For the text-containing cell, return its midpoint in [x, y] coordinate format. 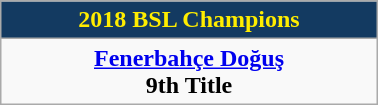
Fenerbahçe Doğuş9th Title [189, 72]
2018 BSL Champions [189, 20]
